Detect which cell encompasses the target text, then output its [x, y] center coordinate. 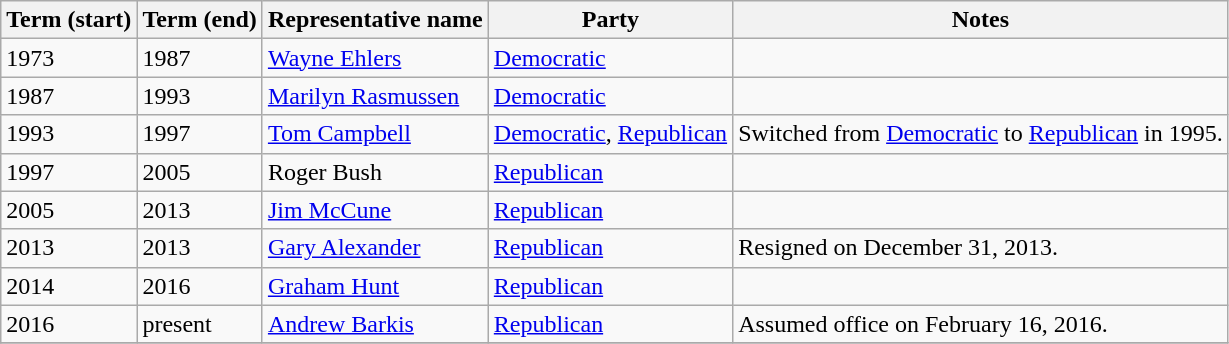
Jim McCune [375, 210]
Term (start) [69, 20]
present [200, 324]
Andrew Barkis [375, 324]
Term (end) [200, 20]
Gary Alexander [375, 248]
Marilyn Rasmussen [375, 96]
Representative name [375, 20]
Party [610, 20]
Resigned on December 31, 2013. [981, 248]
1973 [69, 58]
2014 [69, 286]
Tom Campbell [375, 134]
Roger Bush [375, 172]
Democratic, Republican [610, 134]
Assumed office on February 16, 2016. [981, 324]
Graham Hunt [375, 286]
Wayne Ehlers [375, 58]
Notes [981, 20]
Switched from Democratic to Republican in 1995. [981, 134]
